From the cell containing the given text, extract its center point as (x, y) coordinate. 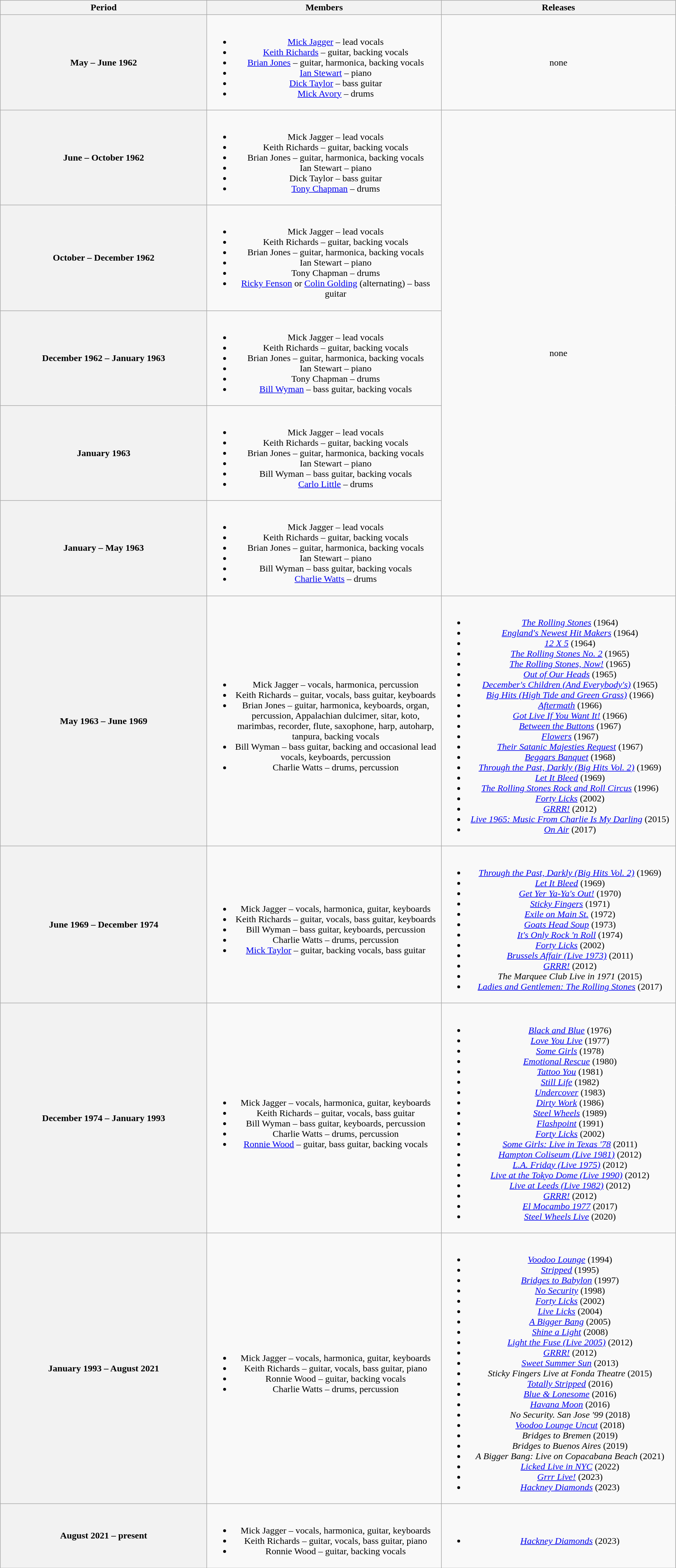
January 1993 – August 2021 (104, 1368)
January – May 1963 (104, 548)
May 1963 – June 1969 (104, 721)
Hackney Diamonds (2023) (558, 1535)
June – October 1962 (104, 158)
June 1969 – December 1974 (104, 924)
Period (104, 8)
Members (324, 8)
January 1963 (104, 453)
Mick Jagger – vocals, harmonica, guitar, keyboardsKeith Richards – guitar, vocals, bass guitar, pianoRonnie Wood – guitar, backing vocals (324, 1535)
Releases (558, 8)
December 1974 – January 1993 (104, 1118)
October – December 1962 (104, 258)
August 2021 – present (104, 1535)
December 1962 – January 1963 (104, 358)
May – June 1962 (104, 62)
